Find where the given text appears and provide that cell's center as (x, y) coordinate. 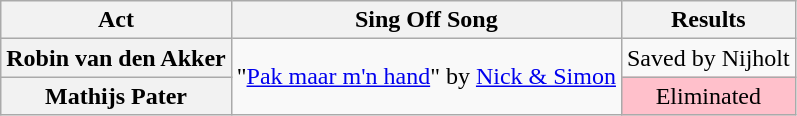
Act (116, 20)
Mathijs Pater (116, 96)
Sing Off Song (426, 20)
Results (708, 20)
"Pak maar m'n hand" by Nick & Simon (426, 77)
Eliminated (708, 96)
Robin van den Akker (116, 58)
Saved by Nijholt (708, 58)
